For the text-containing cell, return its midpoint in (x, y) coordinate format. 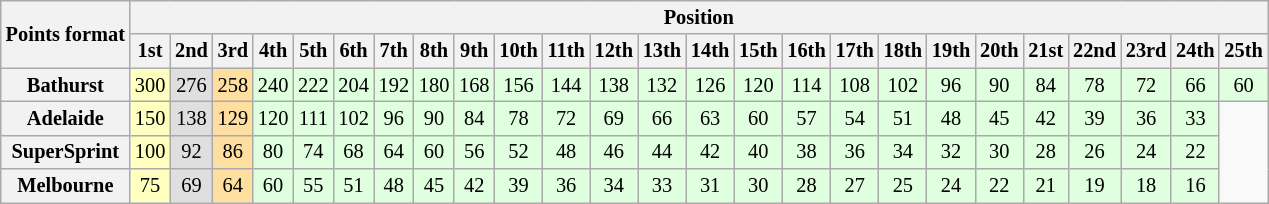
1st (150, 51)
SuperSprint (66, 152)
21st (1046, 51)
Melbourne (66, 186)
63 (710, 118)
276 (192, 85)
144 (566, 85)
80 (273, 152)
14th (710, 51)
86 (233, 152)
52 (518, 152)
132 (662, 85)
Position (699, 17)
180 (434, 85)
12th (614, 51)
17th (855, 51)
8th (434, 51)
258 (233, 85)
100 (150, 152)
2nd (192, 51)
222 (313, 85)
57 (806, 118)
32 (951, 152)
92 (192, 152)
114 (806, 85)
Points format (66, 34)
31 (710, 186)
11th (566, 51)
44 (662, 152)
25 (903, 186)
75 (150, 186)
18 (1146, 186)
68 (353, 152)
129 (233, 118)
55 (313, 186)
240 (273, 85)
16th (806, 51)
4th (273, 51)
Bathurst (66, 85)
156 (518, 85)
192 (394, 85)
19 (1094, 186)
16 (1195, 186)
18th (903, 51)
150 (150, 118)
9th (474, 51)
204 (353, 85)
38 (806, 152)
7th (394, 51)
40 (758, 152)
19th (951, 51)
13th (662, 51)
46 (614, 152)
26 (1094, 152)
56 (474, 152)
Adelaide (66, 118)
54 (855, 118)
15th (758, 51)
168 (474, 85)
5th (313, 51)
126 (710, 85)
108 (855, 85)
74 (313, 152)
22nd (1094, 51)
6th (353, 51)
23rd (1146, 51)
111 (313, 118)
20th (999, 51)
24th (1195, 51)
27 (855, 186)
25th (1243, 51)
300 (150, 85)
3rd (233, 51)
10th (518, 51)
21 (1046, 186)
